For the text-containing cell, return its midpoint in [x, y] coordinate format. 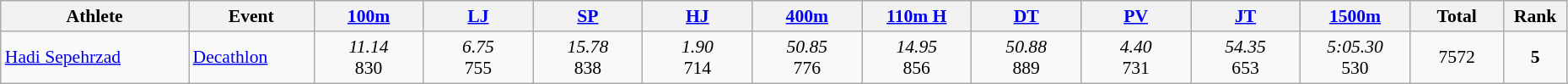
50.88889 [1026, 58]
14.95856 [917, 58]
PV [1136, 16]
1500m [1355, 16]
6.75755 [478, 58]
7572 [1456, 58]
11.14830 [369, 58]
Decathlon [251, 58]
Event [251, 16]
110m H [917, 16]
Hadi Sepehrzad [94, 58]
1.90714 [698, 58]
SP [588, 16]
DT [1026, 16]
Total [1456, 16]
LJ [478, 16]
Athlete [94, 16]
4.40731 [1136, 58]
5:05.30530 [1355, 58]
5 [1535, 58]
15.78838 [588, 58]
HJ [698, 16]
JT [1246, 16]
100m [369, 16]
54.35653 [1246, 58]
400m [807, 16]
50.85776 [807, 58]
Rank [1535, 16]
